Pinpoint the cell where the given text exists, returning its [x, y] midpoint coordinate. 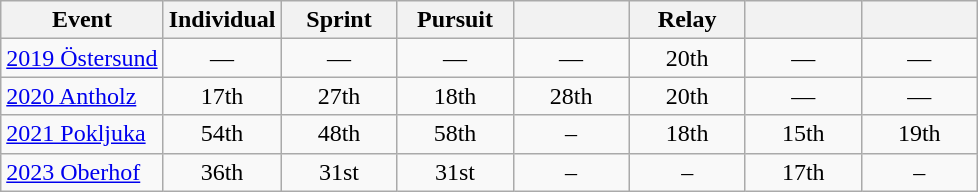
Relay [687, 20]
27th [339, 96]
54th [222, 134]
2023 Oberhof [82, 172]
Individual [222, 20]
58th [455, 134]
19th [919, 134]
Sprint [339, 20]
48th [339, 134]
Event [82, 20]
Pursuit [455, 20]
15th [803, 134]
2019 Östersund [82, 58]
36th [222, 172]
2020 Antholz [82, 96]
2021 Pokljuka [82, 134]
28th [571, 96]
